Pinpoint the cell where the given text exists, returning its [x, y] midpoint coordinate. 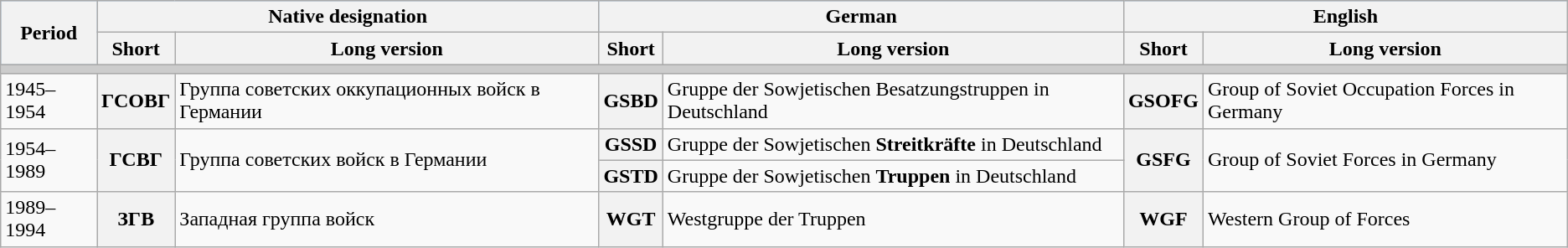
WGT [631, 220]
Native designation [348, 17]
ЗГВ [136, 220]
Группа советских войск в Германии [387, 160]
GSOFG [1163, 101]
German [861, 17]
GSTD [631, 176]
WGF [1163, 220]
GSFG [1163, 160]
Gruppe der Sowjetischen Streitkräfte in Deutschland [893, 144]
GSBD [631, 101]
Period [49, 33]
1945–1954 [49, 101]
Группа советских оккупационных войск в Германии [387, 101]
Западная группа войск [387, 220]
ГСОВГ [136, 101]
Western Group of Forces [1385, 220]
Gruppe der Sowjetischen Besatzungstruppen in Deutschland [893, 101]
Gruppe der Sowjetischen Truppen in Deutschland [893, 176]
Group of Soviet Occupation Forces in Germany [1385, 101]
Westgruppe der Truppen [893, 220]
ГСВГ [136, 160]
1989–1994 [49, 220]
Group of Soviet Forces in Germany [1385, 160]
English [1345, 17]
1954–1989 [49, 160]
GSSD [631, 144]
